Provide the (x, y) coordinate of the cell's center where the given text is located.  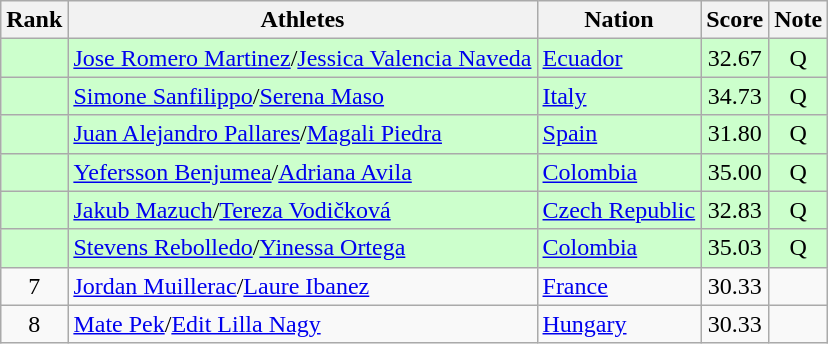
Rank (34, 20)
Nation (619, 20)
Juan Alejandro Pallares/Magali Piedra (302, 134)
Jakub Mazuch/Tereza Vodičková (302, 210)
Mate Pek/Edit Lilla Nagy (302, 324)
Yefersson Benjumea/Adriana Avila (302, 172)
Jose Romero Martinez/Jessica Valencia Naveda (302, 58)
Hungary (619, 324)
32.83 (735, 210)
Stevens Rebolledo/Yinessa Ortega (302, 248)
Jordan Muillerac/Laure Ibanez (302, 286)
8 (34, 324)
Ecuador (619, 58)
Athletes (302, 20)
7 (34, 286)
Italy (619, 96)
Score (735, 20)
France (619, 286)
35.00 (735, 172)
32.67 (735, 58)
Spain (619, 134)
Czech Republic (619, 210)
31.80 (735, 134)
Simone Sanfilippo/Serena Maso (302, 96)
34.73 (735, 96)
Note (798, 20)
35.03 (735, 248)
